Extract the (X, Y) coordinate from the center of the cell holding the provided text.  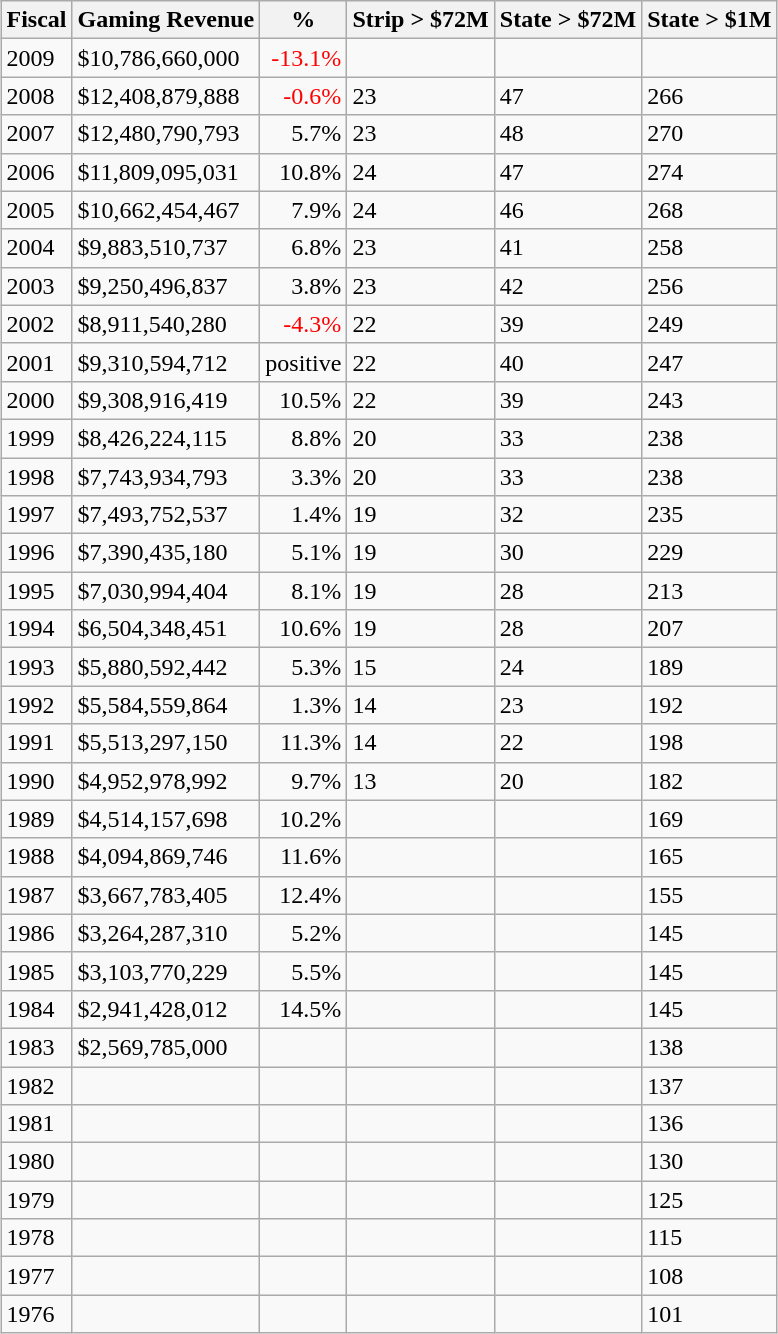
213 (710, 591)
$5,513,297,150 (166, 743)
8.1% (304, 591)
5.7% (304, 134)
$4,514,157,698 (166, 819)
11.3% (304, 743)
6.8% (304, 248)
266 (710, 96)
2003 (36, 286)
$8,911,540,280 (166, 324)
1985 (36, 971)
$12,480,790,793 (166, 134)
$9,310,594,712 (166, 362)
235 (710, 515)
30 (568, 553)
1992 (36, 705)
1978 (36, 1238)
3.8% (304, 286)
1989 (36, 819)
Gaming Revenue (166, 20)
256 (710, 286)
1983 (36, 1047)
2004 (36, 248)
3.3% (304, 477)
13 (420, 781)
9.7% (304, 781)
$2,941,428,012 (166, 1009)
249 (710, 324)
155 (710, 895)
108 (710, 1276)
-13.1% (304, 58)
268 (710, 210)
1977 (36, 1276)
247 (710, 362)
2008 (36, 96)
$6,504,348,451 (166, 629)
$5,880,592,442 (166, 667)
136 (710, 1124)
1984 (36, 1009)
1982 (36, 1085)
$10,786,660,000 (166, 58)
State > $72M (568, 20)
$5,584,559,864 (166, 705)
40 (568, 362)
192 (710, 705)
11.6% (304, 857)
189 (710, 667)
1999 (36, 438)
137 (710, 1085)
207 (710, 629)
2007 (36, 134)
2002 (36, 324)
$7,390,435,180 (166, 553)
10.6% (304, 629)
1991 (36, 743)
12.4% (304, 895)
$9,883,510,737 (166, 248)
5.1% (304, 553)
165 (710, 857)
8.8% (304, 438)
Strip > $72M (420, 20)
$7,743,934,793 (166, 477)
$2,569,785,000 (166, 1047)
$3,264,287,310 (166, 933)
-0.6% (304, 96)
46 (568, 210)
1995 (36, 591)
10.2% (304, 819)
274 (710, 172)
270 (710, 134)
198 (710, 743)
2001 (36, 362)
14.5% (304, 1009)
$4,094,869,746 (166, 857)
258 (710, 248)
5.2% (304, 933)
7.9% (304, 210)
% (304, 20)
10.8% (304, 172)
1980 (36, 1162)
$7,493,752,537 (166, 515)
1994 (36, 629)
2005 (36, 210)
1.4% (304, 515)
1986 (36, 933)
10.5% (304, 400)
1976 (36, 1314)
1996 (36, 553)
130 (710, 1162)
$11,809,095,031 (166, 172)
138 (710, 1047)
$8,426,224,115 (166, 438)
$9,308,916,419 (166, 400)
$3,667,783,405 (166, 895)
48 (568, 134)
$4,952,978,992 (166, 781)
2009 (36, 58)
1997 (36, 515)
1979 (36, 1200)
positive (304, 362)
5.3% (304, 667)
125 (710, 1200)
1990 (36, 781)
42 (568, 286)
$7,030,994,404 (166, 591)
1998 (36, 477)
1981 (36, 1124)
2000 (36, 400)
-4.3% (304, 324)
229 (710, 553)
State > $1M (710, 20)
$10,662,454,467 (166, 210)
32 (568, 515)
$12,408,879,888 (166, 96)
1988 (36, 857)
Fiscal (36, 20)
$9,250,496,837 (166, 286)
182 (710, 781)
1987 (36, 895)
1.3% (304, 705)
5.5% (304, 971)
41 (568, 248)
243 (710, 400)
169 (710, 819)
1993 (36, 667)
101 (710, 1314)
$3,103,770,229 (166, 971)
15 (420, 667)
2006 (36, 172)
115 (710, 1238)
